Provide the (X, Y) coordinate of the cell's center where the given text is located.  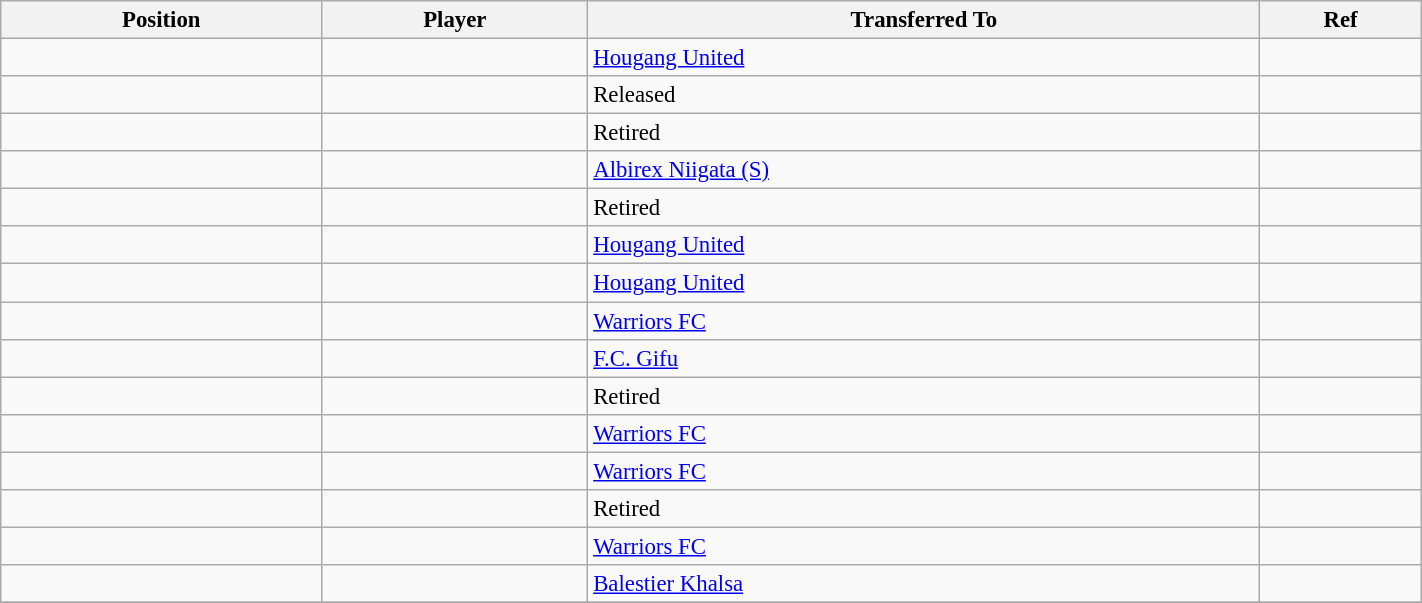
Balestier Khalsa (924, 584)
Released (924, 95)
Player (455, 20)
Albirex Niigata (S) (924, 170)
Ref (1340, 20)
F.C. Gifu (924, 358)
Transferred To (924, 20)
Position (162, 20)
